Pinpoint the cell where the given text exists, returning its (x, y) midpoint coordinate. 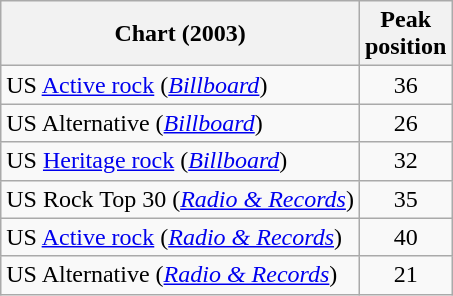
Peakposition (405, 34)
US Active rock (Radio & Records) (180, 237)
32 (405, 161)
26 (405, 123)
US Heritage rock (Billboard) (180, 161)
US Rock Top 30 (Radio & Records) (180, 199)
21 (405, 275)
US Alternative (Billboard) (180, 123)
US Active rock (Billboard) (180, 85)
36 (405, 85)
35 (405, 199)
Chart (2003) (180, 34)
US Alternative (Radio & Records) (180, 275)
40 (405, 237)
